Determine the [x, y] coordinate at the center of the cell enclosing the given text.  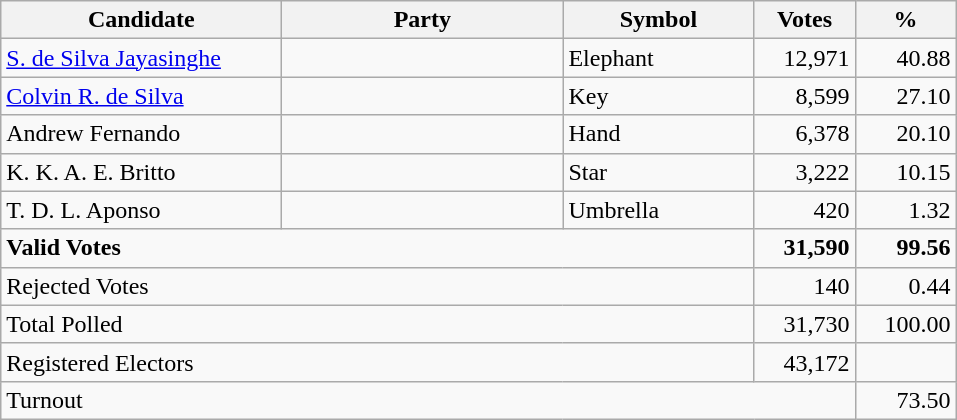
Star [658, 172]
K. K. A. E. Britto [142, 172]
Key [658, 96]
Turnout [428, 400]
6,378 [804, 134]
Andrew Fernando [142, 134]
Party [422, 20]
20.10 [906, 134]
S. de Silva Jayasinghe [142, 58]
12,971 [804, 58]
% [906, 20]
Colvin R. de Silva [142, 96]
Hand [658, 134]
31,590 [804, 248]
1.32 [906, 210]
Elephant [658, 58]
100.00 [906, 324]
73.50 [906, 400]
Registered Electors [378, 362]
Umbrella [658, 210]
99.56 [906, 248]
0.44 [906, 286]
T. D. L. Aponso [142, 210]
Valid Votes [378, 248]
10.15 [906, 172]
8,599 [804, 96]
31,730 [804, 324]
420 [804, 210]
Total Polled [378, 324]
140 [804, 286]
Rejected Votes [378, 286]
Symbol [658, 20]
40.88 [906, 58]
Votes [804, 20]
3,222 [804, 172]
27.10 [906, 96]
Candidate [142, 20]
43,172 [804, 362]
